Search for the cell housing the specified text and yield its (X, Y) center coordinate. 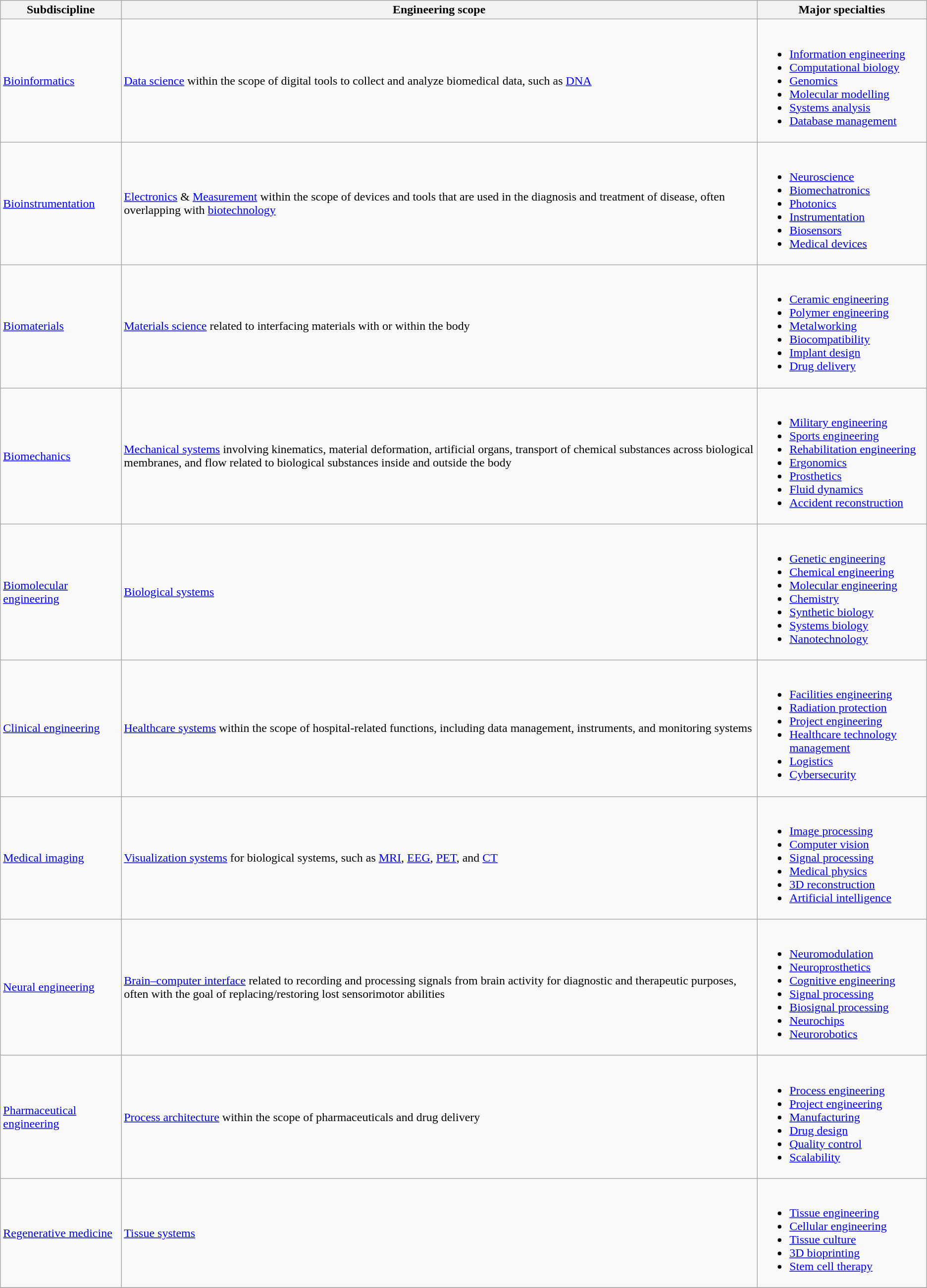
Regenerative medicine (61, 1233)
Clinical engineering (61, 728)
Biomolecular engineering (61, 592)
Information engineeringComputational biologyGenomicsMolecular modellingSystems analysisDatabase management (842, 81)
Facilities engineeringRadiation protectionProject engineeringHealthcare technology managementLogisticsCybersecurity (842, 728)
Engineering scope (439, 10)
Pharmaceutical engineering (61, 1117)
Process architecture within the scope of pharmaceuticals and drug delivery (439, 1117)
NeuroscienceBiomechatronicsPhotonicsInstrumentationBiosensorsMedical devices (842, 204)
Visualization systems for biological systems, such as MRI, EEG, PET, and CT (439, 858)
NeuromodulationNeuroprostheticsCognitive engineeringSignal processingBiosignal processingNeurochipsNeurorobotics (842, 987)
Ceramic engineeringPolymer engineeringMetalworkingBiocompatibilityImplant designDrug delivery (842, 326)
Bioinstrumentation (61, 204)
Biological systems (439, 592)
Military engineeringSports engineeringRehabilitation engineeringErgonomicsProstheticsFluid dynamicsAccident reconstruction (842, 456)
Process engineeringProject engineeringManufacturingDrug designQuality controlScalability (842, 1117)
Major specialties (842, 10)
Image processingComputer visionSignal processingMedical physics3D reconstructionArtificial intelligence (842, 858)
Subdiscipline (61, 10)
Biomaterials (61, 326)
Medical imaging (61, 858)
Neural engineering (61, 987)
Bioinformatics (61, 81)
Genetic engineeringChemical engineeringMolecular engineeringChemistrySynthetic biologySystems biologyNanotechnology (842, 592)
Biomechanics (61, 456)
Data science within the scope of digital tools to collect and analyze biomedical data, such as DNA (439, 81)
Tissue engineeringCellular engineeringTissue culture3D bioprintingStem cell therapy (842, 1233)
Healthcare systems within the scope of hospital-related functions, including data management, instruments, and monitoring systems (439, 728)
Tissue systems (439, 1233)
Materials science related to interfacing materials with or within the body (439, 326)
